From the cell containing the given text, extract its center point as (x, y) coordinate. 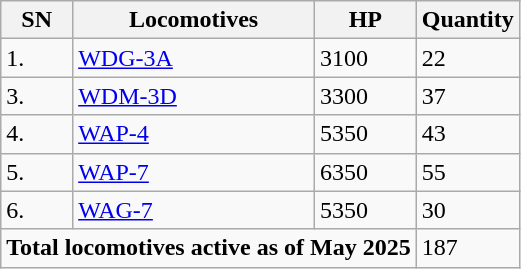
WDG-3A (194, 58)
30 (468, 210)
Locomotives (194, 20)
22 (468, 58)
187 (468, 248)
1. (37, 58)
3. (37, 96)
37 (468, 96)
3100 (365, 58)
3300 (365, 96)
6. (37, 210)
5. (37, 172)
WAP-4 (194, 134)
6350 (365, 172)
WAP-7 (194, 172)
HP (365, 20)
WAG-7 (194, 210)
43 (468, 134)
SN (37, 20)
WDM-3D (194, 96)
Total locomotives active as of May 2025 (208, 248)
4. (37, 134)
55 (468, 172)
Quantity (468, 20)
